Capture the cell that displays the provided text and extract its (X, Y) central coordinate. 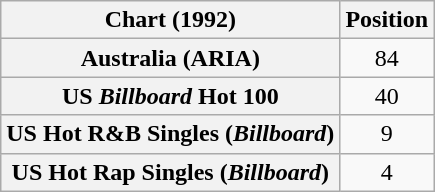
US Hot R&B Singles (Billboard) (170, 134)
Australia (ARIA) (170, 58)
40 (387, 96)
Chart (1992) (170, 20)
9 (387, 134)
US Hot Rap Singles (Billboard) (170, 172)
84 (387, 58)
4 (387, 172)
Position (387, 20)
US Billboard Hot 100 (170, 96)
